Extract the [X, Y] coordinate from the center of the cell holding the provided text.  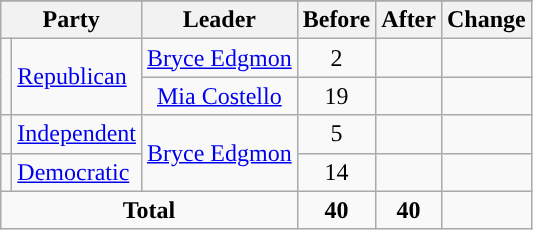
14 [336, 172]
After [409, 20]
5 [336, 134]
Independent [77, 134]
Republican [77, 77]
Change [486, 20]
Democratic [77, 172]
Mia Costello [219, 96]
Party [72, 20]
Total [149, 210]
Leader [219, 20]
19 [336, 96]
2 [336, 58]
Before [336, 20]
